Search for the cell housing the specified text and yield its (X, Y) center coordinate. 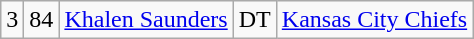
84 (42, 20)
3 (12, 20)
DT (254, 20)
Kansas City Chiefs (374, 20)
Khalen Saunders (146, 20)
